From the cell containing the given text, extract its center point as (X, Y) coordinate. 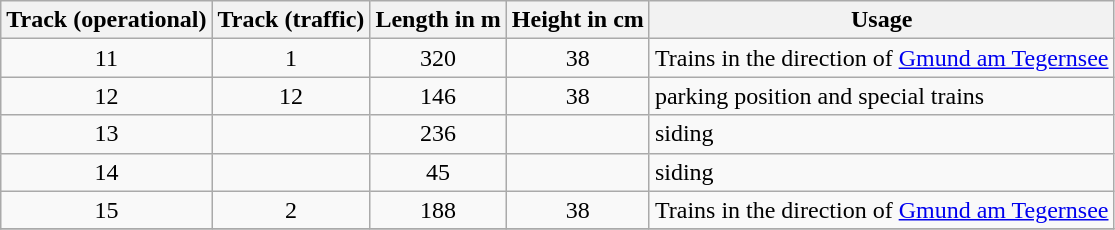
2 (291, 210)
188 (438, 210)
1 (291, 58)
146 (438, 96)
Height in cm (578, 20)
Track (operational) (106, 20)
11 (106, 58)
236 (438, 134)
Usage (882, 20)
15 (106, 210)
320 (438, 58)
14 (106, 172)
13 (106, 134)
parking position and special trains (882, 96)
Track (traffic) (291, 20)
Length in m (438, 20)
45 (438, 172)
